Output the [x, y] coordinate of the center of the cell containing the given text.  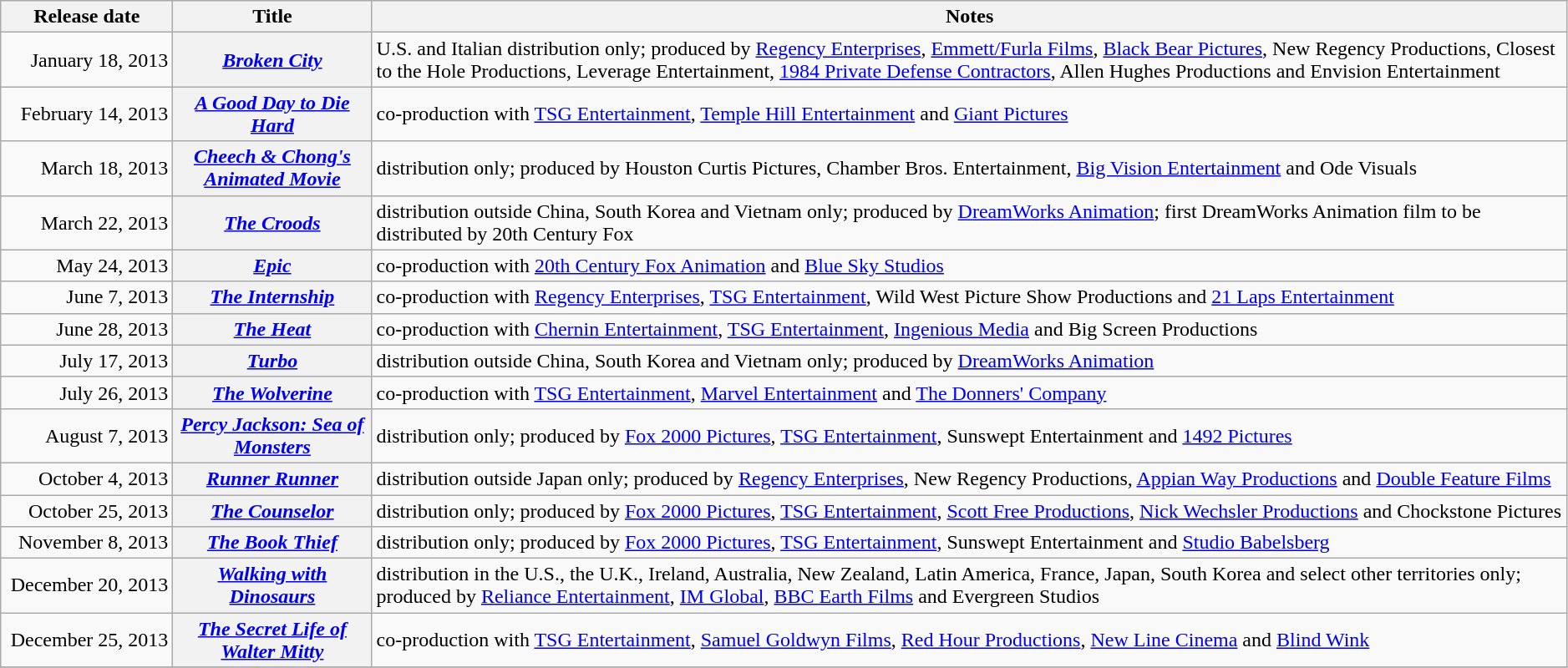
Turbo [272, 361]
Cheech & Chong's Animated Movie [272, 169]
Title [272, 17]
December 25, 2013 [87, 640]
distribution only; produced by Fox 2000 Pictures, TSG Entertainment, Scott Free Productions, Nick Wechsler Productions and Chockstone Pictures [969, 510]
March 18, 2013 [87, 169]
July 26, 2013 [87, 392]
Broken City [272, 60]
distribution outside Japan only; produced by Regency Enterprises, New Regency Productions, Appian Way Productions and Double Feature Films [969, 478]
co-production with TSG Entertainment, Samuel Goldwyn Films, Red Hour Productions, New Line Cinema and Blind Wink [969, 640]
Notes [969, 17]
distribution only; produced by Houston Curtis Pictures, Chamber Bros. Entertainment, Big Vision Entertainment and Ode Visuals [969, 169]
November 8, 2013 [87, 543]
co-production with 20th Century Fox Animation and Blue Sky Studios [969, 266]
co-production with Regency Enterprises, TSG Entertainment, Wild West Picture Show Productions and 21 Laps Entertainment [969, 297]
Runner Runner [272, 478]
distribution outside China, South Korea and Vietnam only; produced by DreamWorks Animation [969, 361]
The Book Thief [272, 543]
June 7, 2013 [87, 297]
co-production with Chernin Entertainment, TSG Entertainment, Ingenious Media and Big Screen Productions [969, 329]
distribution only; produced by Fox 2000 Pictures, TSG Entertainment, Sunswept Entertainment and 1492 Pictures [969, 436]
Walking with Dinosaurs [272, 586]
Epic [272, 266]
May 24, 2013 [87, 266]
The Wolverine [272, 392]
The Heat [272, 329]
A Good Day to Die Hard [272, 114]
October 25, 2013 [87, 510]
October 4, 2013 [87, 478]
co-production with TSG Entertainment, Marvel Entertainment and The Donners' Company [969, 392]
co-production with TSG Entertainment, Temple Hill Entertainment and Giant Pictures [969, 114]
distribution only; produced by Fox 2000 Pictures, TSG Entertainment, Sunswept Entertainment and Studio Babelsberg [969, 543]
January 18, 2013 [87, 60]
The Internship [272, 297]
The Croods [272, 222]
July 17, 2013 [87, 361]
The Counselor [272, 510]
Release date [87, 17]
December 20, 2013 [87, 586]
March 22, 2013 [87, 222]
The Secret Life of Walter Mitty [272, 640]
August 7, 2013 [87, 436]
February 14, 2013 [87, 114]
June 28, 2013 [87, 329]
Percy Jackson: Sea of Monsters [272, 436]
